Pinpoint the cell where the given text exists, returning its [X, Y] midpoint coordinate. 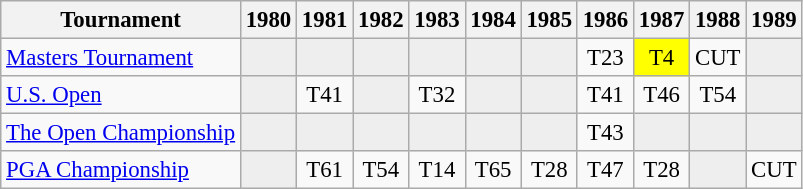
PGA Championship [121, 170]
1987 [661, 20]
T23 [605, 58]
T4 [661, 58]
1989 [774, 20]
T65 [493, 170]
Masters Tournament [121, 58]
1983 [437, 20]
T14 [437, 170]
1988 [718, 20]
T46 [661, 95]
T43 [605, 133]
U.S. Open [121, 95]
1982 [381, 20]
T61 [325, 170]
The Open Championship [121, 133]
1986 [605, 20]
T32 [437, 95]
1981 [325, 20]
1984 [493, 20]
1985 [549, 20]
Tournament [121, 20]
T47 [605, 170]
1980 [268, 20]
